Return [X, Y] of the center of cell containing provided text 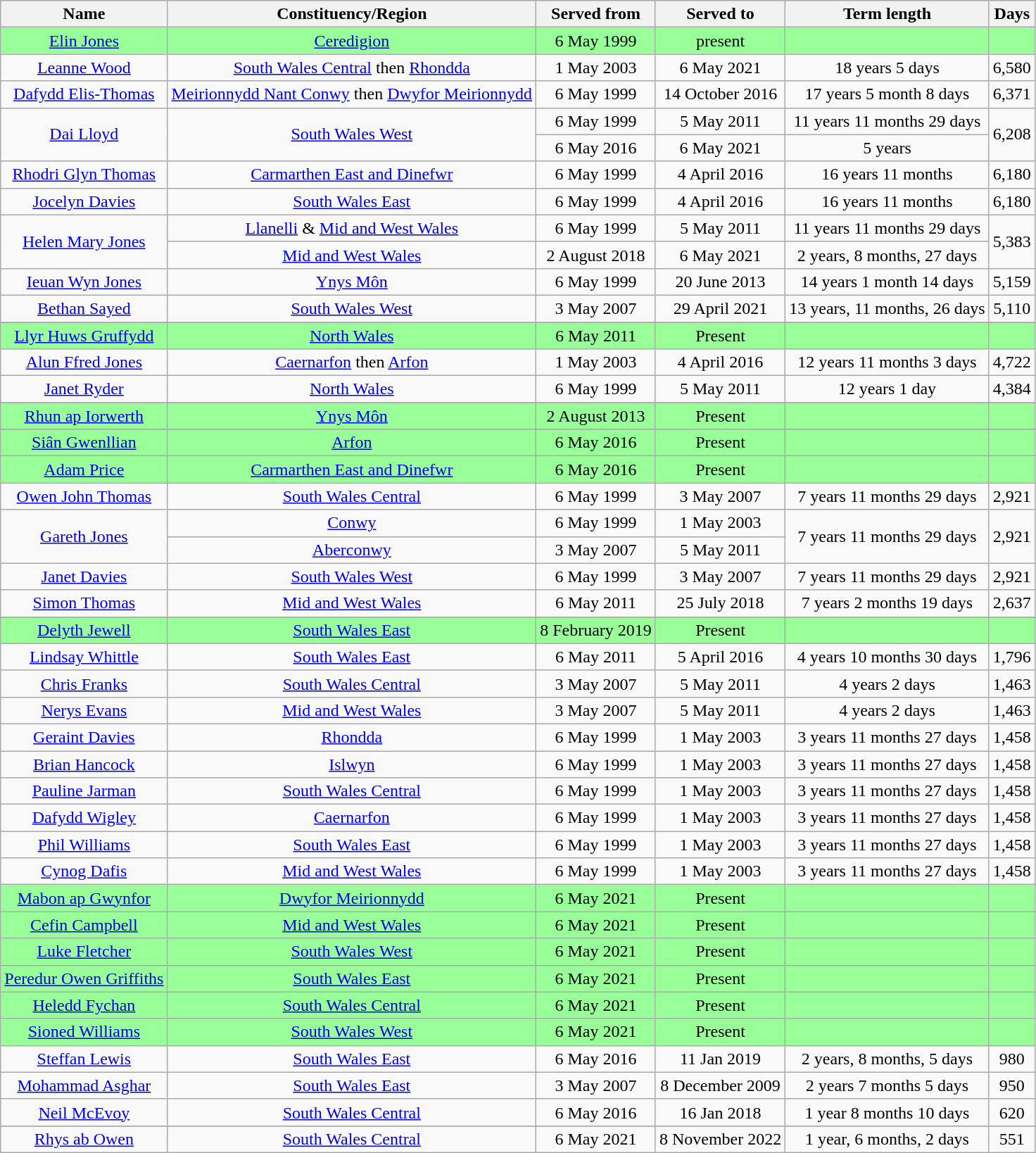
South Wales Central then Rhondda [352, 68]
Helen Mary Jones [84, 241]
Dai Lloyd [84, 134]
1 year 8 months 10 days [887, 1112]
Steffan Lewis [84, 1059]
20 June 2013 [720, 282]
Elin Jones [84, 41]
Served to [720, 14]
Llanelli & Mid and West Wales [352, 228]
8 February 2019 [596, 630]
Arfon [352, 443]
2 years 7 months 5 days [887, 1085]
980 [1012, 1059]
Mohammad Asghar [84, 1085]
Chris Franks [84, 683]
Islwyn [352, 764]
2,637 [1012, 603]
25 July 2018 [720, 603]
2 years, 8 months, 27 days [887, 255]
Janet Ryder [84, 389]
Brian Hancock [84, 764]
Lindsay Whittle [84, 657]
Rhodri Glyn Thomas [84, 175]
14 years 1 month 14 days [887, 282]
Aberconwy [352, 550]
8 November 2022 [720, 1139]
12 years 11 months 3 days [887, 363]
Dwyfor Meirionnydd [352, 898]
5,383 [1012, 241]
present [720, 41]
Nerys Evans [84, 710]
Neil McEvoy [84, 1112]
Adam Price [84, 470]
4,384 [1012, 389]
18 years 5 days [887, 68]
7 years 2 months 19 days [887, 603]
Term length [887, 14]
Luke Fletcher [84, 952]
Ceredigion [352, 41]
8 December 2009 [720, 1085]
Peredur Owen Griffiths [84, 978]
Cynog Dafis [84, 871]
Jocelyn Davies [84, 201]
Sioned Williams [84, 1032]
Llyr Huws Gruffydd [84, 336]
2 August 2013 [596, 416]
1 year, 6 months, 2 days [887, 1139]
Caernarfon [352, 818]
950 [1012, 1085]
6,580 [1012, 68]
Days [1012, 14]
Caernarfon then Arfon [352, 363]
620 [1012, 1112]
2 years, 8 months, 5 days [887, 1059]
2 August 2018 [596, 255]
Dafydd Wigley [84, 818]
11 Jan 2019 [720, 1059]
1,796 [1012, 657]
Pauline Jarman [84, 791]
Alun Ffred Jones [84, 363]
12 years 1 day [887, 389]
6,208 [1012, 134]
Leanne Wood [84, 68]
Owen John Thomas [84, 496]
Janet Davies [84, 576]
Delyth Jewell [84, 630]
Geraint Davies [84, 737]
Rhys ab Owen [84, 1139]
551 [1012, 1139]
14 October 2016 [720, 94]
13 years, 11 months, 26 days [887, 308]
16 Jan 2018 [720, 1112]
Simon Thomas [84, 603]
Bethan Sayed [84, 308]
Gareth Jones [84, 536]
Heledd Fychan [84, 1005]
Rhondda [352, 737]
4,722 [1012, 363]
Dafydd Elis-Thomas [84, 94]
5 years [887, 148]
5,159 [1012, 282]
17 years 5 month 8 days [887, 94]
5,110 [1012, 308]
Served from [596, 14]
29 April 2021 [720, 308]
Constituency/Region [352, 14]
Phil Williams [84, 845]
5 April 2016 [720, 657]
Mabon ap Gwynfor [84, 898]
Conwy [352, 523]
4 years 10 months 30 days [887, 657]
Siân Gwenllian [84, 443]
Rhun ap Iorwerth [84, 416]
Ieuan Wyn Jones [84, 282]
6,371 [1012, 94]
Name [84, 14]
Cefin Campbell [84, 925]
Meirionnydd Nant Conwy then Dwyfor Meirionnydd [352, 94]
